Find where the given text appears and provide that cell's center as (x, y) coordinate. 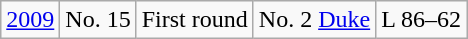
First round (194, 20)
2009 (30, 20)
No. 2 Duke (314, 20)
L 86–62 (422, 20)
No. 15 (98, 20)
